Identify which cell holds the provided text, then report its [x, y] central coordinate. 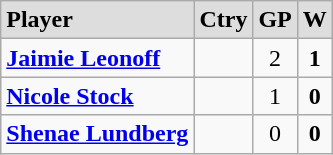
2 [275, 58]
Shenae Lundberg [98, 134]
Nicole Stock [98, 96]
Ctry [224, 20]
Jaimie Leonoff [98, 58]
W [314, 20]
GP [275, 20]
Player [98, 20]
